Output the [x, y] coordinate of the center of the cell containing the given text.  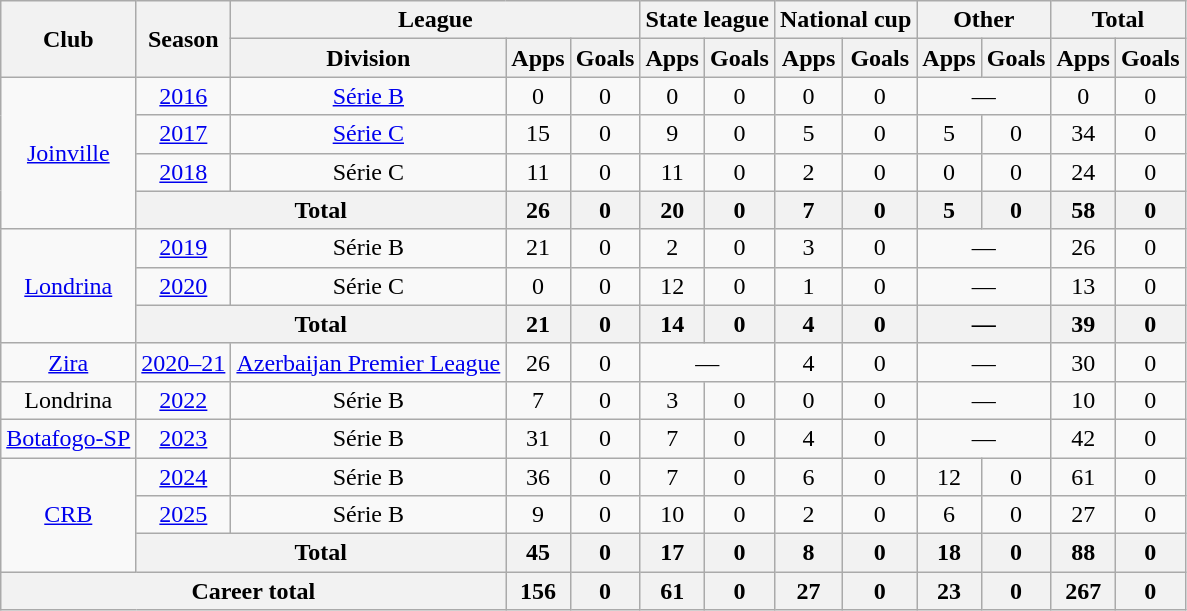
League [436, 20]
20 [672, 210]
2017 [184, 134]
30 [1083, 362]
31 [538, 438]
Botafogo-SP [68, 438]
State league [707, 20]
14 [672, 324]
2020 [184, 286]
18 [949, 553]
National cup [845, 20]
1 [808, 286]
Azerbaijan Premier League [368, 362]
2023 [184, 438]
267 [1083, 591]
2025 [184, 515]
Club [68, 39]
8 [808, 553]
17 [672, 553]
36 [538, 477]
34 [1083, 134]
13 [1083, 286]
2018 [184, 172]
42 [1083, 438]
45 [538, 553]
Other [984, 20]
39 [1083, 324]
58 [1083, 210]
Season [184, 39]
CRB [68, 515]
156 [538, 591]
24 [1083, 172]
15 [538, 134]
Career total [254, 591]
88 [1083, 553]
Joinville [68, 153]
23 [949, 591]
2024 [184, 477]
2019 [184, 248]
2022 [184, 400]
Division [368, 58]
2016 [184, 96]
2020–21 [184, 362]
Zira [68, 362]
